Detect which cell encompasses the target text, then output its [x, y] center coordinate. 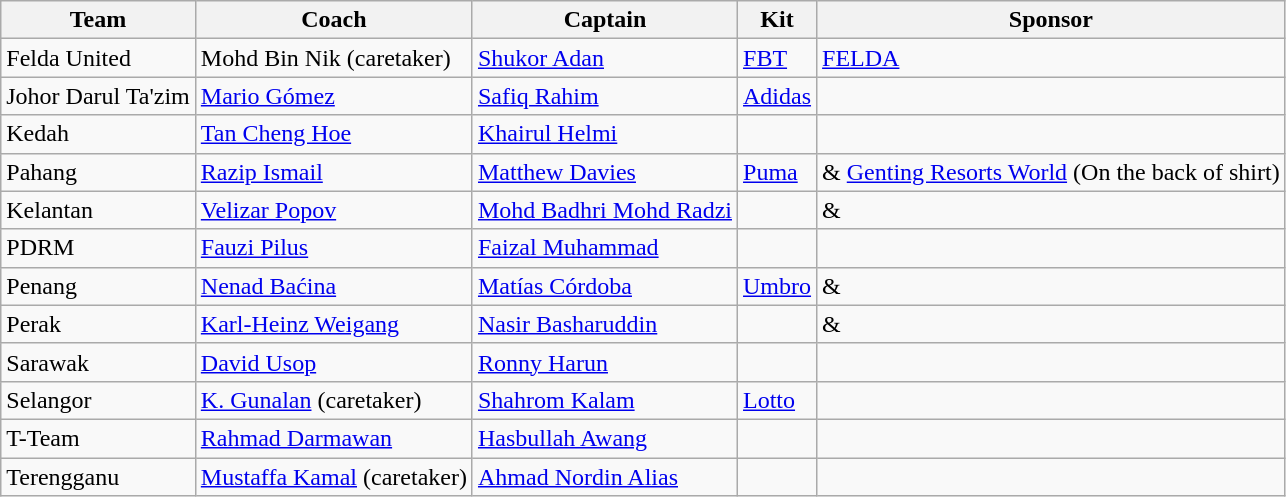
Sarawak [98, 362]
Matthew Davies [604, 172]
Pahang [98, 172]
Velizar Popov [334, 210]
Team [98, 20]
Mustaffa Kamal (caretaker) [334, 477]
Selangor [98, 400]
Faizal Muhammad [604, 248]
Matías Córdoba [604, 286]
Rahmad Darmawan [334, 438]
Ahmad Nordin Alias [604, 477]
Umbro [778, 286]
Captain [604, 20]
Hasbullah Awang [604, 438]
K. Gunalan (caretaker) [334, 400]
Ronny Harun [604, 362]
Kit [778, 20]
Penang [98, 286]
Shahrom Kalam [604, 400]
Puma [778, 172]
Adidas [778, 96]
Kelantan [98, 210]
FELDA [1052, 58]
David Usop [334, 362]
Coach [334, 20]
FBT [778, 58]
Safiq Rahim [604, 96]
Fauzi Pilus [334, 248]
Perak [98, 324]
Karl-Heinz Weigang [334, 324]
Mario Gómez [334, 96]
Mohd Badhri Mohd Radzi [604, 210]
Sponsor [1052, 20]
Khairul Helmi [604, 134]
Kedah [98, 134]
Razip Ismail [334, 172]
Nasir Basharuddin [604, 324]
Nenad Baćina [334, 286]
Lotto [778, 400]
Johor Darul Ta'zim [98, 96]
Shukor Adan [604, 58]
Felda United [98, 58]
Mohd Bin Nik (caretaker) [334, 58]
T-Team [98, 438]
Tan Cheng Hoe [334, 134]
Terengganu [98, 477]
& Genting Resorts World (On the back of shirt) [1052, 172]
PDRM [98, 248]
